From the cell containing the given text, extract its center point as (x, y) coordinate. 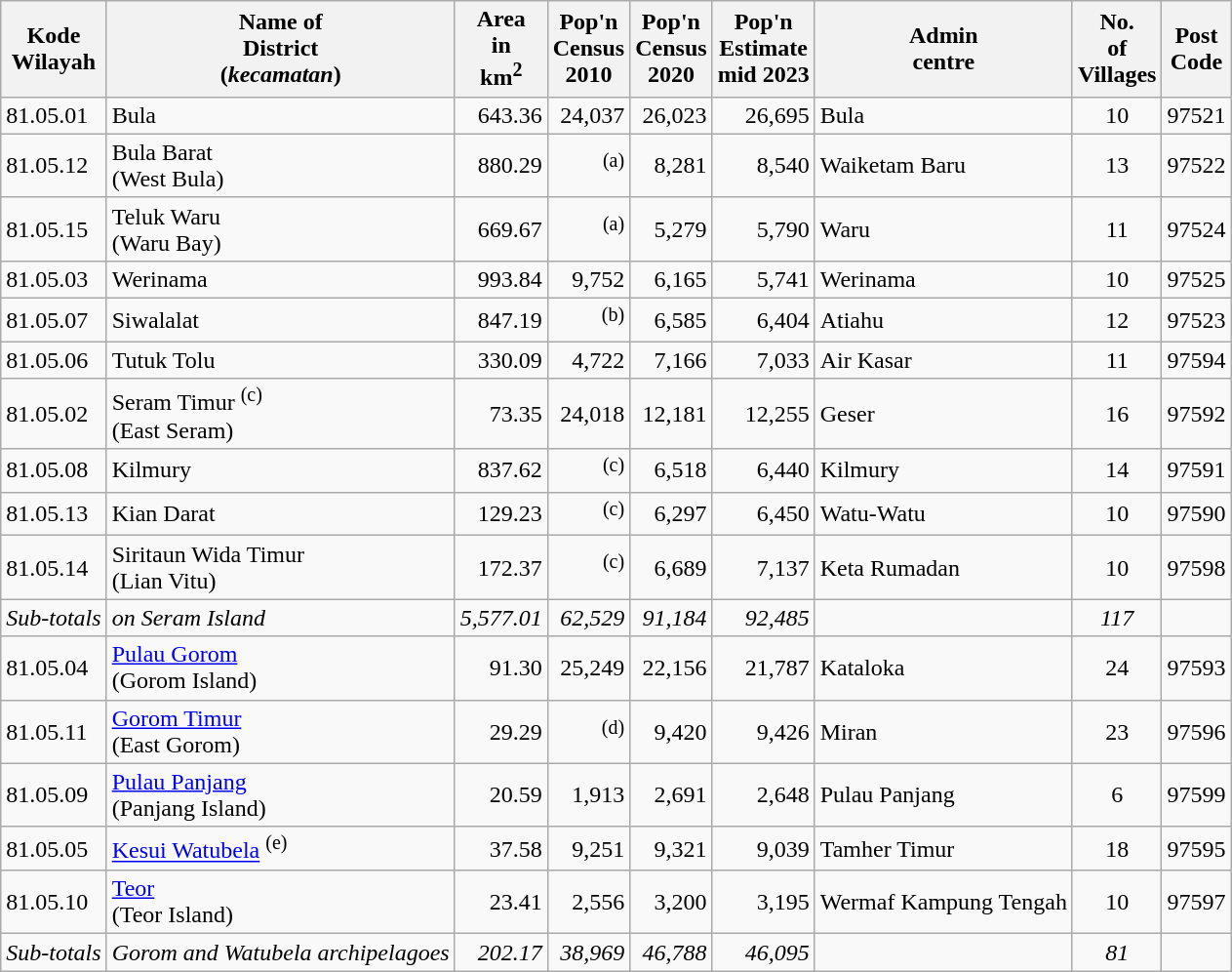
18 (1117, 849)
81.05.10 (54, 902)
202.17 (501, 952)
23.41 (501, 902)
Pulau Panjang (Panjang Island) (281, 794)
2,648 (763, 794)
81.05.15 (54, 228)
Pulau Gorom (Gorom Island) (281, 668)
9,321 (671, 849)
Watu-Watu (943, 513)
81.05.11 (54, 732)
837.62 (501, 470)
Siritaun Wida Timur (Lian Vitu) (281, 568)
Kesui Watubela (e) (281, 849)
9,039 (763, 849)
81.05.13 (54, 513)
Waru (943, 228)
4,722 (588, 360)
Keta Rumadan (943, 568)
Wermaf Kampung Tengah (943, 902)
1,913 (588, 794)
7,033 (763, 360)
97525 (1196, 279)
6 (1117, 794)
97521 (1196, 115)
97598 (1196, 568)
PostCode (1196, 49)
81.05.14 (54, 568)
Bula Barat (West Bula) (281, 166)
5,279 (671, 228)
6,165 (671, 279)
9,752 (588, 279)
81.05.12 (54, 166)
2,556 (588, 902)
23 (1117, 732)
21,787 (763, 668)
Gorom Timur (East Gorom) (281, 732)
Geser (943, 414)
24,018 (588, 414)
81.05.03 (54, 279)
81.05.06 (54, 360)
9,251 (588, 849)
12 (1117, 320)
993.84 (501, 279)
37.58 (501, 849)
14 (1117, 470)
Pop'nEstimatemid 2023 (763, 49)
Seram Timur (c) (East Seram) (281, 414)
No. ofVillages (1117, 49)
91.30 (501, 668)
16 (1117, 414)
73.35 (501, 414)
7,137 (763, 568)
9,426 (763, 732)
Kian Darat (281, 513)
129.23 (501, 513)
97595 (1196, 849)
91,184 (671, 618)
97523 (1196, 320)
97599 (1196, 794)
25,249 (588, 668)
5,790 (763, 228)
81.05.01 (54, 115)
81.05.09 (54, 794)
Teluk Waru (Waru Bay) (281, 228)
Gorom and Watubela archipelagoes (281, 952)
(d) (588, 732)
97522 (1196, 166)
5,741 (763, 279)
Teor (Teor Island) (281, 902)
Pulau Panjang (943, 794)
330.09 (501, 360)
669.67 (501, 228)
Pop'nCensus2010 (588, 49)
46,788 (671, 952)
81.05.02 (54, 414)
Tamher Timur (943, 849)
Miran (943, 732)
26,695 (763, 115)
643.36 (501, 115)
6,689 (671, 568)
(b) (588, 320)
Kode Wilayah (54, 49)
Area in km2 (501, 49)
81.05.07 (54, 320)
3,195 (763, 902)
on Seram Island (281, 618)
Kataloka (943, 668)
29.29 (501, 732)
3,200 (671, 902)
62,529 (588, 618)
Pop'nCensus2020 (671, 49)
6,450 (763, 513)
97594 (1196, 360)
9,420 (671, 732)
12,181 (671, 414)
Waiketam Baru (943, 166)
117 (1117, 618)
8,281 (671, 166)
20.59 (501, 794)
81 (1117, 952)
Siwalalat (281, 320)
46,095 (763, 952)
6,585 (671, 320)
Air Kasar (943, 360)
6,518 (671, 470)
7,166 (671, 360)
13 (1117, 166)
Admincentre (943, 49)
172.37 (501, 568)
97592 (1196, 414)
5,577.01 (501, 618)
6,297 (671, 513)
97593 (1196, 668)
Tutuk Tolu (281, 360)
97597 (1196, 902)
6,404 (763, 320)
Atiahu (943, 320)
8,540 (763, 166)
97590 (1196, 513)
97596 (1196, 732)
26,023 (671, 115)
880.29 (501, 166)
24,037 (588, 115)
92,485 (763, 618)
24 (1117, 668)
81.05.04 (54, 668)
22,156 (671, 668)
97524 (1196, 228)
12,255 (763, 414)
Name ofDistrict(kecamatan) (281, 49)
2,691 (671, 794)
6,440 (763, 470)
81.05.08 (54, 470)
97591 (1196, 470)
38,969 (588, 952)
81.05.05 (54, 849)
847.19 (501, 320)
